Locate the cell with the specified text and output its [x, y] center coordinate. 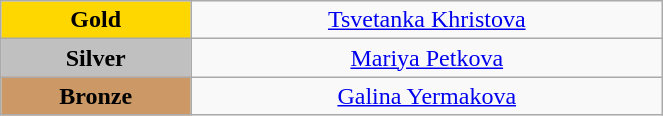
Silver [96, 58]
Tsvetanka Khristova [427, 20]
Galina Yermakova [427, 96]
Gold [96, 20]
Bronze [96, 96]
Mariya Petkova [427, 58]
